Provide the [x, y] coordinate of the cell's center where the given text is located.  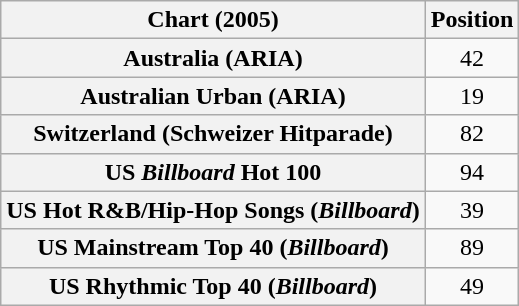
Chart (2005) [213, 20]
39 [472, 210]
Switzerland (Schweizer Hitparade) [213, 134]
US Mainstream Top 40 (Billboard) [213, 248]
89 [472, 248]
Australia (ARIA) [213, 58]
82 [472, 134]
US Billboard Hot 100 [213, 172]
94 [472, 172]
Australian Urban (ARIA) [213, 96]
Position [472, 20]
19 [472, 96]
49 [472, 286]
42 [472, 58]
US Hot R&B/Hip-Hop Songs (Billboard) [213, 210]
US Rhythmic Top 40 (Billboard) [213, 286]
